Find where the given text appears and provide that cell's center as (x, y) coordinate. 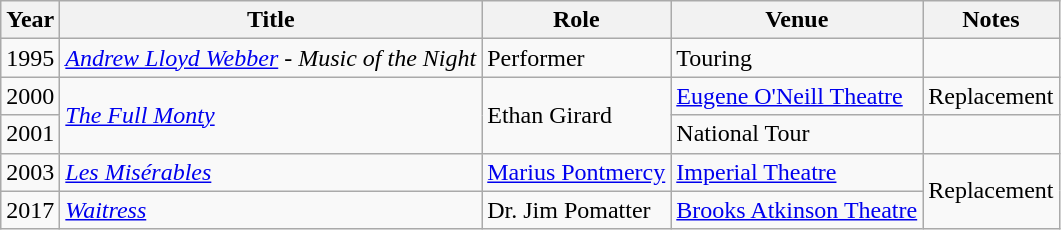
Performer (576, 58)
Les Misérables (271, 172)
2001 (30, 134)
Role (576, 20)
Venue (797, 20)
2000 (30, 96)
2017 (30, 210)
Waitress (271, 210)
Title (271, 20)
2003 (30, 172)
Eugene O'Neill Theatre (797, 96)
Touring (797, 58)
Brooks Atkinson Theatre (797, 210)
1995 (30, 58)
Ethan Girard (576, 115)
Dr. Jim Pomatter (576, 210)
Marius Pontmercy (576, 172)
Year (30, 20)
Imperial Theatre (797, 172)
National Tour (797, 134)
Andrew Lloyd Webber - Music of the Night (271, 58)
The Full Monty (271, 115)
Notes (991, 20)
